Find where the given text appears and provide that cell's center as [X, Y] coordinate. 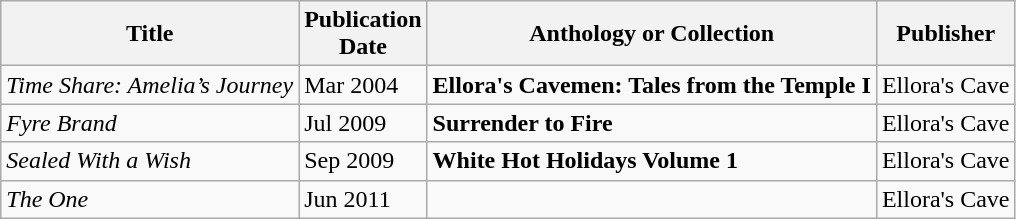
Jul 2009 [363, 123]
Time Share: Amelia’s Journey [150, 85]
Fyre Brand [150, 123]
Sep 2009 [363, 161]
Jun 2011 [363, 199]
Title [150, 34]
Surrender to Fire [652, 123]
Anthology or Collection [652, 34]
PublicationDate [363, 34]
White Hot Holidays Volume 1 [652, 161]
Mar 2004 [363, 85]
Sealed With a Wish [150, 161]
Ellora's Cavemen: Tales from the Temple I [652, 85]
Publisher [946, 34]
The One [150, 199]
